Extract the (X, Y) coordinate from the center of the cell holding the provided text.  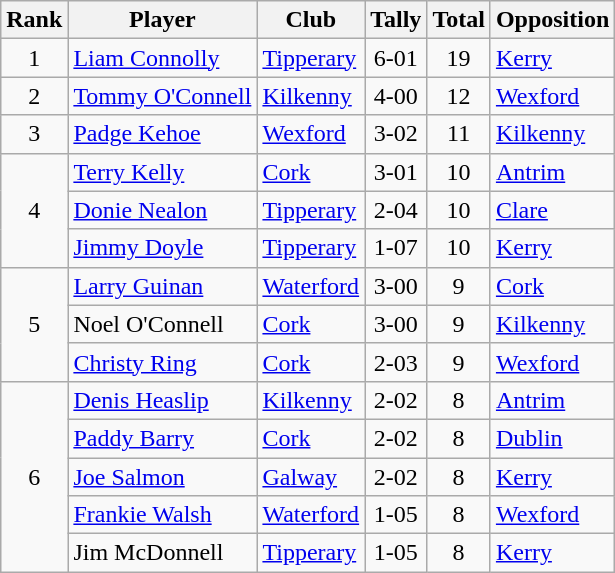
Liam Connolly (162, 58)
1 (34, 58)
Jimmy Doyle (162, 248)
Tally (396, 20)
5 (34, 324)
Denis Heaslip (162, 400)
4-00 (396, 96)
Galway (311, 477)
Frankie Walsh (162, 515)
4 (34, 210)
Paddy Barry (162, 438)
Dublin (552, 438)
2-03 (396, 362)
2-04 (396, 210)
Player (162, 20)
Jim McDonnell (162, 553)
Padge Kehoe (162, 134)
Joe Salmon (162, 477)
Total (459, 20)
6 (34, 476)
1-07 (396, 248)
11 (459, 134)
3-02 (396, 134)
Rank (34, 20)
12 (459, 96)
Opposition (552, 20)
Donie Nealon (162, 210)
Clare (552, 210)
2 (34, 96)
3 (34, 134)
Tommy O'Connell (162, 96)
Larry Guinan (162, 286)
6-01 (396, 58)
19 (459, 58)
Noel O'Connell (162, 324)
Christy Ring (162, 362)
3-01 (396, 172)
Club (311, 20)
Terry Kelly (162, 172)
